For the text-containing cell, return its midpoint in (x, y) coordinate format. 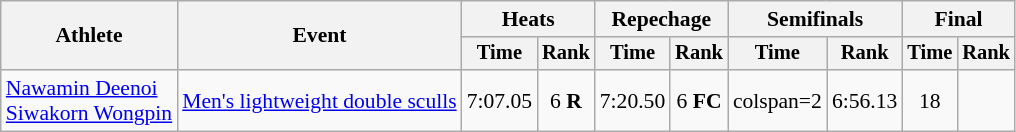
6:56.13 (864, 100)
Event (319, 36)
7:20.50 (632, 100)
Semifinals (816, 19)
Nawamin DeenoiSiwakorn Wongpin (89, 100)
6 FC (699, 100)
18 (930, 100)
Repechage (662, 19)
Final (958, 19)
colspan=2 (778, 100)
6 R (566, 100)
7:07.05 (500, 100)
Heats (528, 19)
Men's lightweight double sculls (319, 100)
Athlete (89, 36)
